Search for the cell housing the specified text and yield its [X, Y] center coordinate. 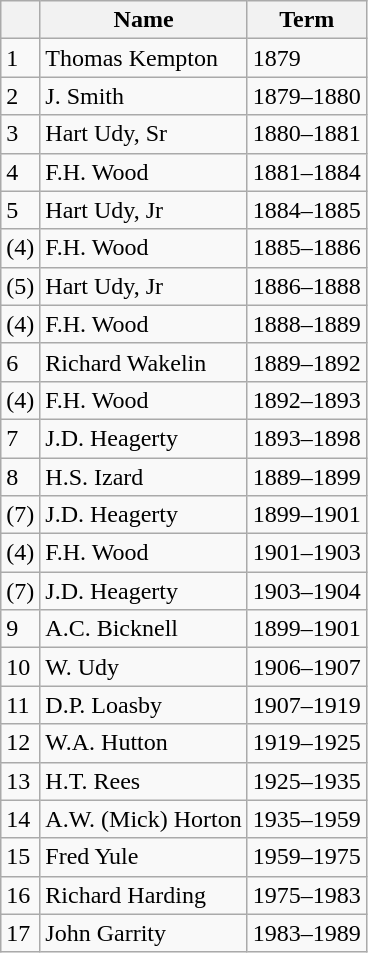
1880–1881 [306, 134]
1935–1959 [306, 819]
1906–1907 [306, 667]
Thomas Kempton [144, 58]
1893–1898 [306, 438]
10 [20, 667]
13 [20, 781]
1907–1919 [306, 705]
1901–1903 [306, 553]
5 [20, 210]
(5) [20, 286]
9 [20, 629]
1983–1989 [306, 933]
1879 [306, 58]
W.A. Hutton [144, 743]
Name [144, 20]
1879–1880 [306, 96]
A.W. (Mick) Horton [144, 819]
1881–1884 [306, 172]
16 [20, 895]
6 [20, 362]
Richard Harding [144, 895]
1889–1899 [306, 477]
John Garrity [144, 933]
1919–1925 [306, 743]
1 [20, 58]
1925–1935 [306, 781]
1892–1893 [306, 400]
Term [306, 20]
H.S. Izard [144, 477]
D.P. Loasby [144, 705]
A.C. Bicknell [144, 629]
H.T. Rees [144, 781]
1975–1983 [306, 895]
1886–1888 [306, 286]
1889–1892 [306, 362]
1884–1885 [306, 210]
1888–1889 [306, 324]
12 [20, 743]
3 [20, 134]
1885–1886 [306, 248]
15 [20, 857]
14 [20, 819]
2 [20, 96]
1959–1975 [306, 857]
1903–1904 [306, 591]
7 [20, 438]
8 [20, 477]
J. Smith [144, 96]
11 [20, 705]
Hart Udy, Sr [144, 134]
Fred Yule [144, 857]
Richard Wakelin [144, 362]
W. Udy [144, 667]
17 [20, 933]
4 [20, 172]
